For the text-containing cell, return its midpoint in (x, y) coordinate format. 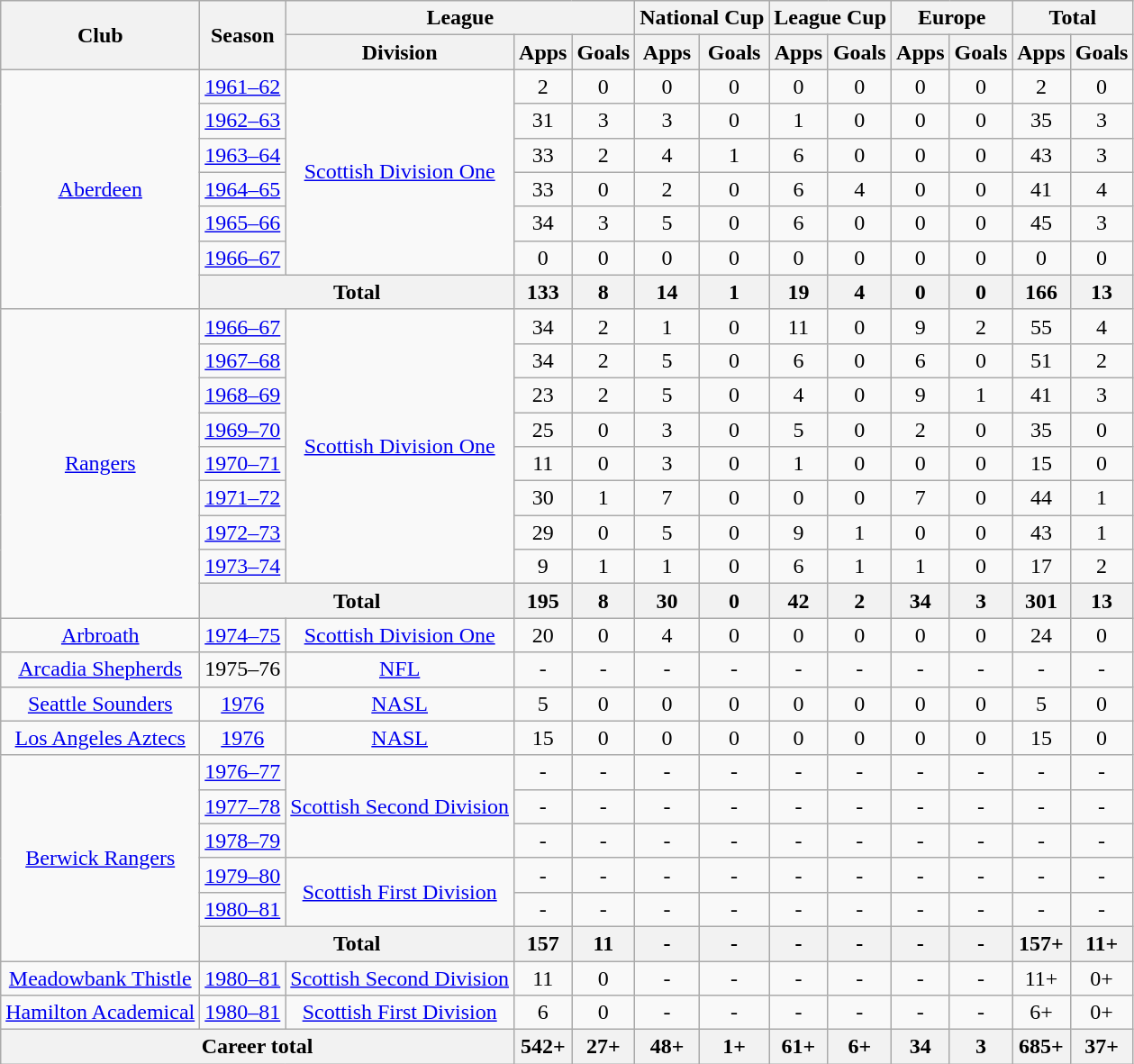
Berwick Rangers (101, 858)
1977–78 (243, 806)
44 (1041, 498)
31 (543, 121)
1973–74 (243, 567)
17 (1041, 567)
685+ (1041, 1047)
1970–71 (243, 464)
27+ (603, 1047)
1967–68 (243, 360)
Los Angeles Aztecs (101, 738)
Rangers (101, 463)
45 (1041, 223)
61+ (798, 1047)
1974–75 (243, 635)
51 (1041, 360)
Club (101, 35)
25 (543, 430)
1978–79 (243, 841)
Season (243, 35)
157+ (1041, 943)
1+ (734, 1047)
542+ (543, 1047)
1971–72 (243, 498)
League (460, 18)
Arbroath (101, 635)
National Cup (703, 18)
Arcadia Shepherds (101, 669)
20 (543, 635)
1969–70 (243, 430)
Seattle Sounders (101, 704)
Aberdeen (101, 189)
Career total (258, 1047)
League Cup (830, 18)
1962–63 (243, 121)
55 (1041, 326)
NFL (400, 669)
133 (543, 292)
Meadowbank Thistle (101, 978)
157 (543, 943)
29 (543, 532)
48+ (667, 1047)
24 (1041, 635)
1968–69 (243, 395)
1972–73 (243, 532)
1964–65 (243, 189)
Europe (952, 18)
42 (798, 601)
1976–77 (243, 772)
Hamilton Academical (101, 1013)
301 (1041, 601)
14 (667, 292)
1963–64 (243, 155)
Division (400, 52)
1965–66 (243, 223)
1975–76 (243, 669)
195 (543, 601)
19 (798, 292)
23 (543, 395)
1979–80 (243, 875)
166 (1041, 292)
1961–62 (243, 86)
37+ (1102, 1047)
